Return the [X, Y] coordinate for the center point of the cell that contains the specified text.  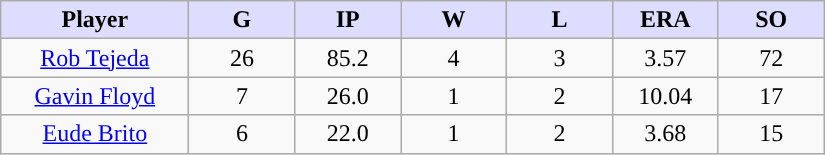
15 [771, 134]
17 [771, 96]
22.0 [348, 134]
3 [559, 58]
G [242, 20]
W [454, 20]
Gavin Floyd [95, 96]
4 [454, 58]
L [559, 20]
6 [242, 134]
Rob Tejeda [95, 58]
72 [771, 58]
IP [348, 20]
SO [771, 20]
85.2 [348, 58]
3.57 [665, 58]
10.04 [665, 96]
26 [242, 58]
Eude Brito [95, 134]
3.68 [665, 134]
Player [95, 20]
7 [242, 96]
ERA [665, 20]
26.0 [348, 96]
